Output the (X, Y) coordinate of the center of the cell containing the given text.  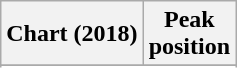
Peakposition (189, 34)
Chart (2018) (72, 34)
